Return [X, Y] of the center of cell containing provided text 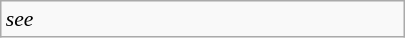
see [203, 19]
